Identify which cell holds the provided text, then report its (x, y) central coordinate. 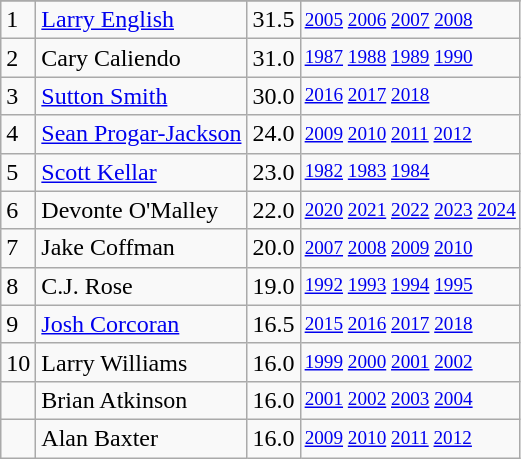
1992 1993 1994 1995 (410, 286)
1999 2000 2001 2002 (410, 362)
23.0 (274, 172)
C.J. Rose (142, 286)
Larry English (142, 20)
Scott Kellar (142, 172)
16.5 (274, 324)
2005 2006 2007 2008 (410, 20)
Cary Caliendo (142, 58)
Josh Corcoran (142, 324)
Alan Baxter (142, 438)
2015 2016 2017 2018 (410, 324)
2020 2021 2022 2023 2024 (410, 210)
2 (18, 58)
9 (18, 324)
31.5 (274, 20)
1982 1983 1984 (410, 172)
Devonte O'Malley (142, 210)
Larry Williams (142, 362)
5 (18, 172)
20.0 (274, 248)
3 (18, 96)
22.0 (274, 210)
Brian Atkinson (142, 400)
2007 2008 2009 2010 (410, 248)
30.0 (274, 96)
Sean Progar-Jackson (142, 134)
7 (18, 248)
31.0 (274, 58)
1 (18, 20)
Jake Coffman (142, 248)
24.0 (274, 134)
Sutton Smith (142, 96)
4 (18, 134)
8 (18, 286)
1987 1988 1989 1990 (410, 58)
6 (18, 210)
19.0 (274, 286)
2016 2017 2018 (410, 96)
2001 2002 2003 2004 (410, 400)
10 (18, 362)
